Pinpoint the cell where the given text exists, returning its [x, y] midpoint coordinate. 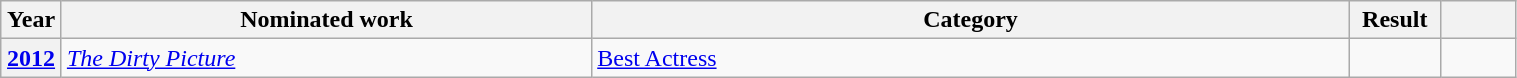
Nominated work [326, 20]
Result [1394, 20]
Year [32, 20]
Best Actress [971, 58]
2012 [32, 58]
Category [971, 20]
The Dirty Picture [326, 58]
